Pinpoint the cell where the given text exists, returning its (X, Y) midpoint coordinate. 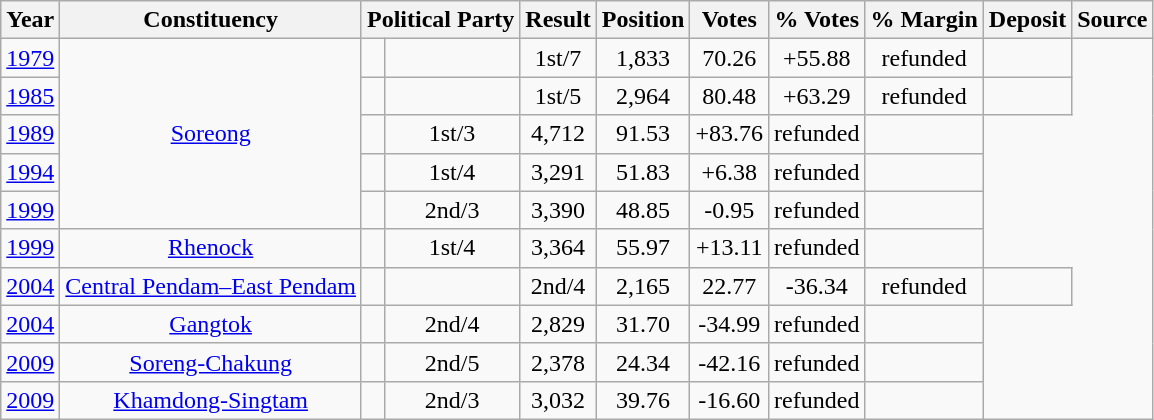
1st/3 (452, 134)
Result (558, 20)
24.34 (643, 362)
Political Party (440, 20)
% Margin (924, 20)
-16.60 (730, 400)
-36.34 (817, 286)
-0.95 (730, 210)
1st/5 (558, 96)
2,964 (643, 96)
+83.76 (730, 134)
Central Pendam–East Pendam (211, 286)
80.48 (730, 96)
3,390 (558, 210)
2,829 (558, 324)
+6.38 (730, 172)
Votes (730, 20)
2,165 (643, 286)
31.70 (643, 324)
Rhenock (211, 248)
1979 (30, 58)
Gangtok (211, 324)
1st/7 (558, 58)
1989 (30, 134)
91.53 (643, 134)
51.83 (643, 172)
70.26 (730, 58)
3,291 (558, 172)
Khamdong-Singtam (211, 400)
% Votes (817, 20)
2nd/5 (452, 362)
-42.16 (730, 362)
1,833 (643, 58)
Source (1112, 20)
Year (30, 20)
1985 (30, 96)
3,032 (558, 400)
Soreng-Chakung (211, 362)
+55.88 (817, 58)
55.97 (643, 248)
Constituency (211, 20)
Soreong (211, 134)
22.77 (730, 286)
Deposit (1027, 20)
2,378 (558, 362)
+13.11 (730, 248)
Position (643, 20)
+63.29 (817, 96)
3,364 (558, 248)
-34.99 (730, 324)
48.85 (643, 210)
39.76 (643, 400)
1994 (30, 172)
4,712 (558, 134)
